Extract the [x, y] coordinate from the center of the cell holding the provided text.  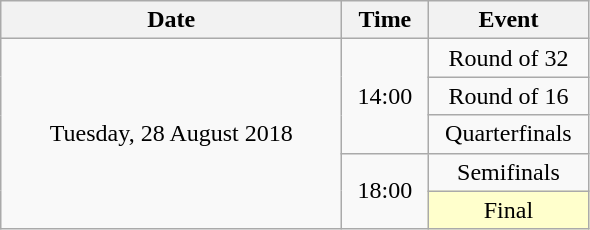
14:00 [385, 96]
Round of 16 [508, 96]
Round of 32 [508, 58]
Tuesday, 28 August 2018 [172, 134]
Semifinals [508, 172]
Quarterfinals [508, 134]
Time [385, 20]
18:00 [385, 191]
Date [172, 20]
Final [508, 210]
Event [508, 20]
